Extract the (x, y) coordinate from the center of the cell holding the provided text.  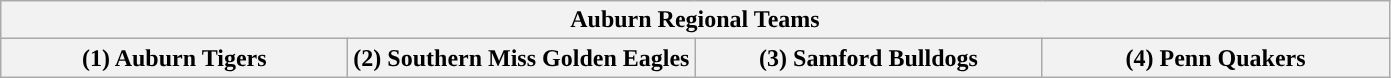
Auburn Regional Teams (695, 20)
(2) Southern Miss Golden Eagles (522, 58)
(3) Samford Bulldogs (868, 58)
(4) Penn Quakers (1216, 58)
(1) Auburn Tigers (174, 58)
